Return the (X, Y) coordinate for the center point of the cell that contains the specified text.  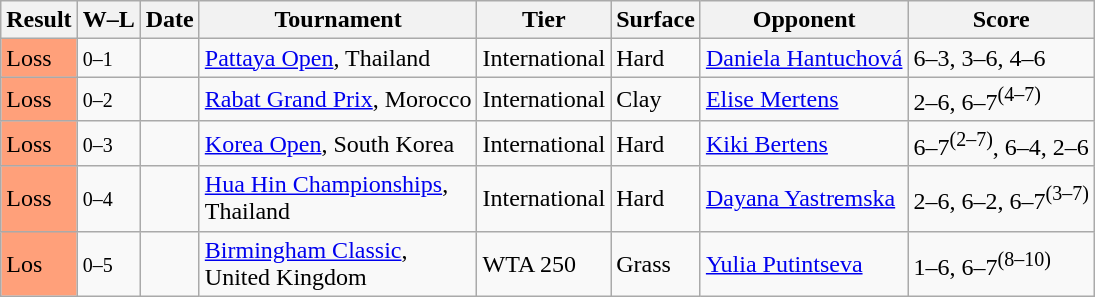
Tournament (338, 20)
Rabat Grand Prix, Morocco (338, 100)
WTA 250 (544, 264)
0–2 (108, 100)
2–6, 6–2, 6–7(3–7) (1001, 198)
Elise Mertens (804, 100)
Korea Open, South Korea (338, 144)
Tier (544, 20)
1–6, 6–7(8–10) (1001, 264)
Grass (656, 264)
Birmingham Classic, United Kingdom (338, 264)
W–L (108, 20)
Score (1001, 20)
Result (39, 20)
2–6, 6–7(4–7) (1001, 100)
Kiki Bertens (804, 144)
0–4 (108, 198)
0–1 (108, 58)
Surface (656, 20)
Hua Hin Championships, Thailand (338, 198)
Date (170, 20)
Yulia Putintseva (804, 264)
0–3 (108, 144)
Dayana Yastremska (804, 198)
Los (39, 264)
6–3, 3–6, 4–6 (1001, 58)
0–5 (108, 264)
Pattaya Open, Thailand (338, 58)
Clay (656, 100)
6–7(2–7), 6–4, 2–6 (1001, 144)
Daniela Hantuchová (804, 58)
Opponent (804, 20)
